Search for the cell housing the specified text and yield its [x, y] center coordinate. 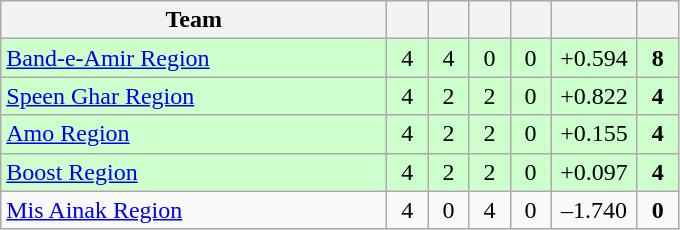
Team [194, 20]
Speen Ghar Region [194, 96]
8 [658, 58]
Amo Region [194, 134]
Band-e-Amir Region [194, 58]
+0.097 [594, 172]
Boost Region [194, 172]
+0.594 [594, 58]
Mis Ainak Region [194, 210]
+0.822 [594, 96]
–1.740 [594, 210]
+0.155 [594, 134]
